For the text-containing cell, return its midpoint in [x, y] coordinate format. 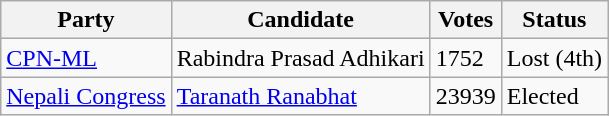
23939 [466, 96]
Rabindra Prasad Adhikari [300, 58]
Votes [466, 20]
Status [554, 20]
1752 [466, 58]
CPN-ML [86, 58]
Elected [554, 96]
Party [86, 20]
Lost (4th) [554, 58]
Nepali Congress [86, 96]
Candidate [300, 20]
Taranath Ranabhat [300, 96]
